Search for the cell housing the specified text and yield its (X, Y) center coordinate. 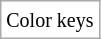
Color keys (50, 20)
